Capture the cell that displays the provided text and extract its (x, y) central coordinate. 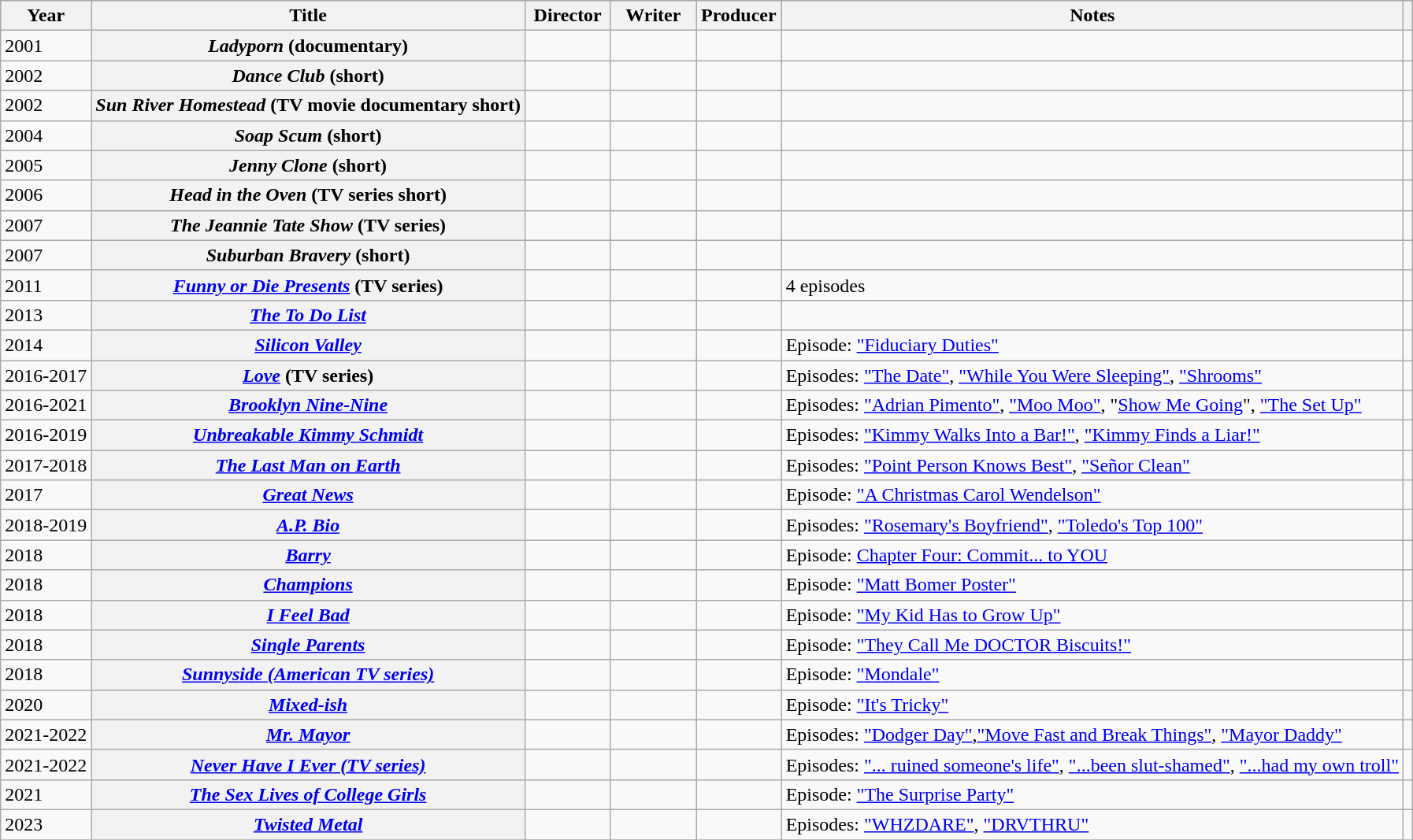
Funny or Die Presents (TV series) (309, 285)
2016-2019 (46, 435)
2018-2019 (46, 525)
2014 (46, 345)
2005 (46, 165)
Notes (1092, 16)
Single Parents (309, 645)
Mixed-ish (309, 705)
2017 (46, 495)
Director (567, 16)
2017-2018 (46, 465)
Episodes: "Point Person Knows Best", "Señor Clean" (1092, 465)
Episode: "Mondale" (1092, 675)
2016-2021 (46, 405)
A.P. Bio (309, 525)
Episode: Chapter Four: Commit... to YOU (1092, 555)
Ladyporn (documentary) (309, 46)
2021 (46, 794)
Episodes: "Dodger Day","Move Fast and Break Things", "Mayor Daddy" (1092, 735)
Sunnyside (American TV series) (309, 675)
Mr. Mayor (309, 735)
Dance Club (short) (309, 76)
2023 (46, 824)
2013 (46, 315)
Episodes: "The Date", "While You Were Sleeping", "Shrooms" (1092, 376)
Jenny Clone (short) (309, 165)
Year (46, 16)
Producer (739, 16)
Title (309, 16)
Silicon Valley (309, 345)
Episodes: "Rosemary's Boyfriend", "Toledo's Top 100" (1092, 525)
I Feel Bad (309, 615)
Episodes: "WHZDARE", "DRVTHRU" (1092, 824)
The Last Man on Earth (309, 465)
Writer (654, 16)
2001 (46, 46)
Sun River Homestead (TV movie documentary short) (309, 105)
2011 (46, 285)
Suburban Bravery (short) (309, 255)
Barry (309, 555)
Episode: "They Call Me DOCTOR Biscuits!" (1092, 645)
The To Do List (309, 315)
Never Have I Ever (TV series) (309, 764)
Episode: "My Kid Has to Grow Up" (1092, 615)
Champions (309, 585)
Episode: "A Christmas Carol Wendelson" (1092, 495)
The Sex Lives of College Girls (309, 794)
2004 (46, 135)
Great News (309, 495)
Head in the Oven (TV series short) (309, 195)
4 episodes (1092, 285)
Episode: "The Surprise Party" (1092, 794)
Soap Scum (short) (309, 135)
2016-2017 (46, 376)
Episode: "Matt Bomer Poster" (1092, 585)
2006 (46, 195)
The Jeannie Tate Show (TV series) (309, 225)
Episode: "It's Tricky" (1092, 705)
Love (TV series) (309, 376)
2020 (46, 705)
Twisted Metal (309, 824)
Episode: "Fiduciary Duties" (1092, 345)
Unbreakable Kimmy Schmidt (309, 435)
Episodes: "Kimmy Walks Into a Bar!", "Kimmy Finds a Liar!" (1092, 435)
Episodes: "Adrian Pimento", "Moo Moo", "Show Me Going", "The Set Up" (1092, 405)
Brooklyn Nine-Nine (309, 405)
Episodes: "... ruined someone's life", "...been slut-shamed", "...had my own troll" (1092, 764)
